From the cell containing the given text, extract its center point as (x, y) coordinate. 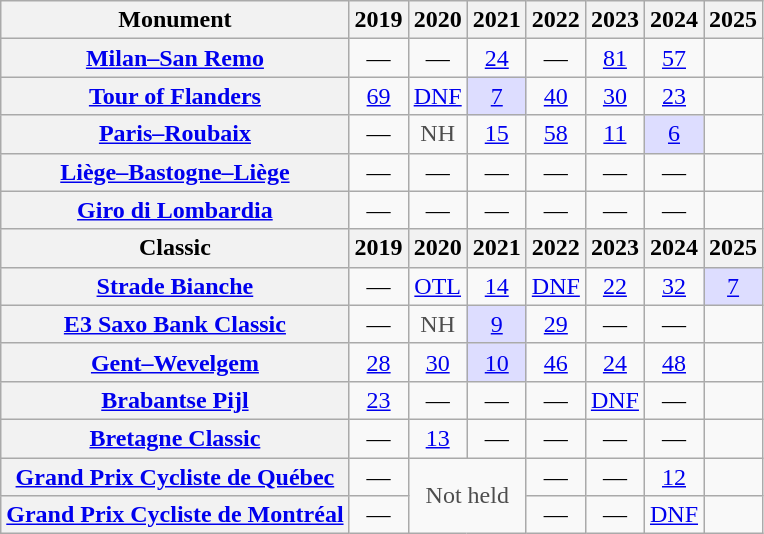
13 (438, 438)
Giro di Lombardia (175, 210)
Tour of Flanders (175, 96)
48 (674, 362)
29 (556, 324)
69 (378, 96)
46 (556, 362)
12 (674, 477)
Strade Bianche (175, 286)
10 (496, 362)
15 (496, 134)
22 (614, 286)
OTL (438, 286)
Classic (175, 248)
9 (496, 324)
11 (614, 134)
Monument (175, 20)
40 (556, 96)
Not held (467, 496)
57 (674, 58)
28 (378, 362)
Paris–Roubaix (175, 134)
Grand Prix Cycliste de Montréal (175, 515)
14 (496, 286)
Milan–San Remo (175, 58)
Liège–Bastogne–Liège (175, 172)
Bretagne Classic (175, 438)
Grand Prix Cycliste de Québec (175, 477)
32 (674, 286)
58 (556, 134)
E3 Saxo Bank Classic (175, 324)
81 (614, 58)
Brabantse Pijl (175, 400)
Gent–Wevelgem (175, 362)
6 (674, 134)
